Extract the (X, Y) coordinate from the center of the cell holding the provided text.  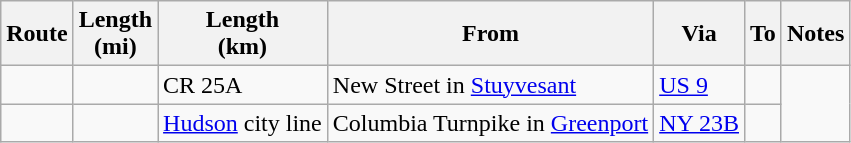
Length(km) (243, 34)
US 9 (700, 85)
Via (700, 34)
Notes (815, 34)
New Street in Stuyvesant (490, 85)
Length(mi) (115, 34)
To (764, 34)
CR 25A (243, 85)
NY 23B (700, 123)
Columbia Turnpike in Greenport (490, 123)
Route (37, 34)
Hudson city line (243, 123)
From (490, 34)
